From the cell containing the given text, extract its center point as [X, Y] coordinate. 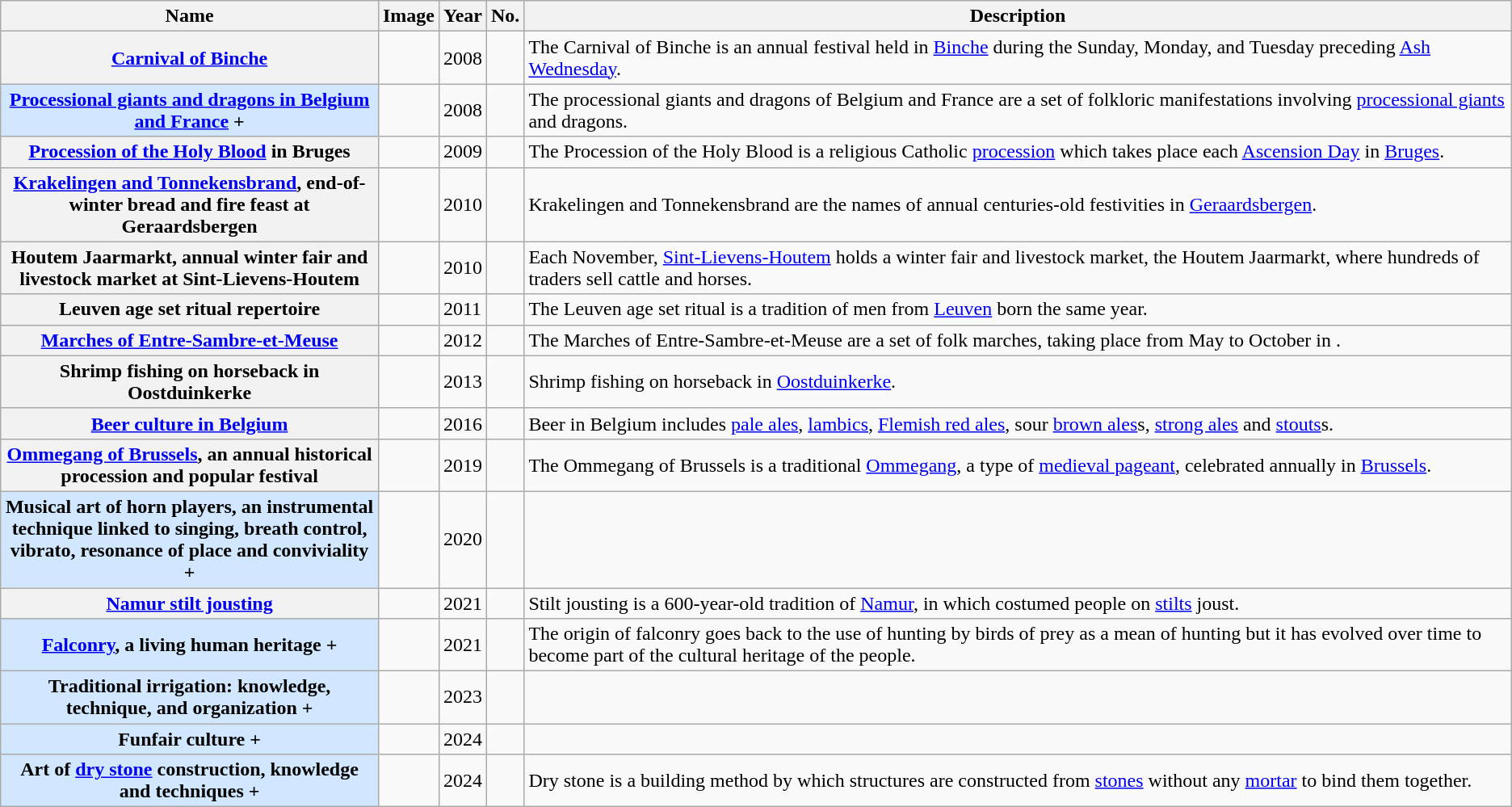
Shrimp fishing on horseback in Oostduinkerke [190, 381]
The processional giants and dragons of Belgium and France are a set of folkloric manifestations involving processional giants and dragons. [1018, 110]
The Procession of the Holy Blood is a religious Catholic procession which takes place each Ascension Day in Bruges. [1018, 152]
Procession of the Holy Blood in Bruges [190, 152]
2019 [462, 465]
No. [505, 16]
Year [462, 16]
Each November, Sint-Lievens-Houtem holds a winter fair and livestock market, the Houtem Jaarmarkt, where hundreds of traders sell cattle and horses. [1018, 268]
Description [1018, 16]
The Carnival of Binche is an annual festival held in Binche during the Sunday, Monday, and Tuesday preceding Ash Wednesday. [1018, 58]
2023 [462, 698]
Leuven age set ritual repertoire [190, 309]
Marches of Entre-Sambre-et-Meuse [190, 340]
2011 [462, 309]
Funfair culture + [190, 739]
Shrimp fishing on horseback in Oostduinkerke. [1018, 381]
2012 [462, 340]
Processional giants and dragons in Belgium and France + [190, 110]
Musical art of horn players, an instrumental technique linked to singing, breath control, vibrato, resonance of place and conviviality + [190, 540]
Houtem Jaarmarkt, annual winter fair and livestock market at Sint-Lievens-Houtem [190, 268]
2020 [462, 540]
Stilt jousting is a 600-year-old tradition of Namur, in which costumed people on stilts joust. [1018, 603]
Namur stilt jousting [190, 603]
Dry stone is a building method by which structures are constructed from stones without any mortar to bind them together. [1018, 780]
Beer culture in Belgium [190, 423]
2013 [462, 381]
Falconry, a living human heritage + [190, 645]
Beer in Belgium includes pale ales, lambics, Flemish red ales, sour brown aless, strong ales and stoutss. [1018, 423]
Name [190, 16]
The Ommegang of Brussels is a traditional Ommegang, a type of medieval pageant, celebrated annually in Brussels. [1018, 465]
Art of dry stone construction, knowledge and techniques + [190, 780]
Krakelingen and Tonnekensbrand are the names of annual centuries-old festivities in Geraardsbergen. [1018, 204]
The Leuven age set ritual is a tradition of men from Leuven born the same year. [1018, 309]
Carnival of Binche [190, 58]
Image [409, 16]
Krakelingen and Tonnekensbrand, end-of-winter bread and fire feast at Geraardsbergen [190, 204]
Traditional irrigation: knowledge, technique, and organization + [190, 698]
Ommegang of Brussels, an annual historical procession and popular festival [190, 465]
2009 [462, 152]
The Marches of Entre-Sambre-et-Meuse are a set of folk marches, taking place from May to October in . [1018, 340]
2016 [462, 423]
